Provide the (x, y) coordinate of the cell's center where the given text is located.  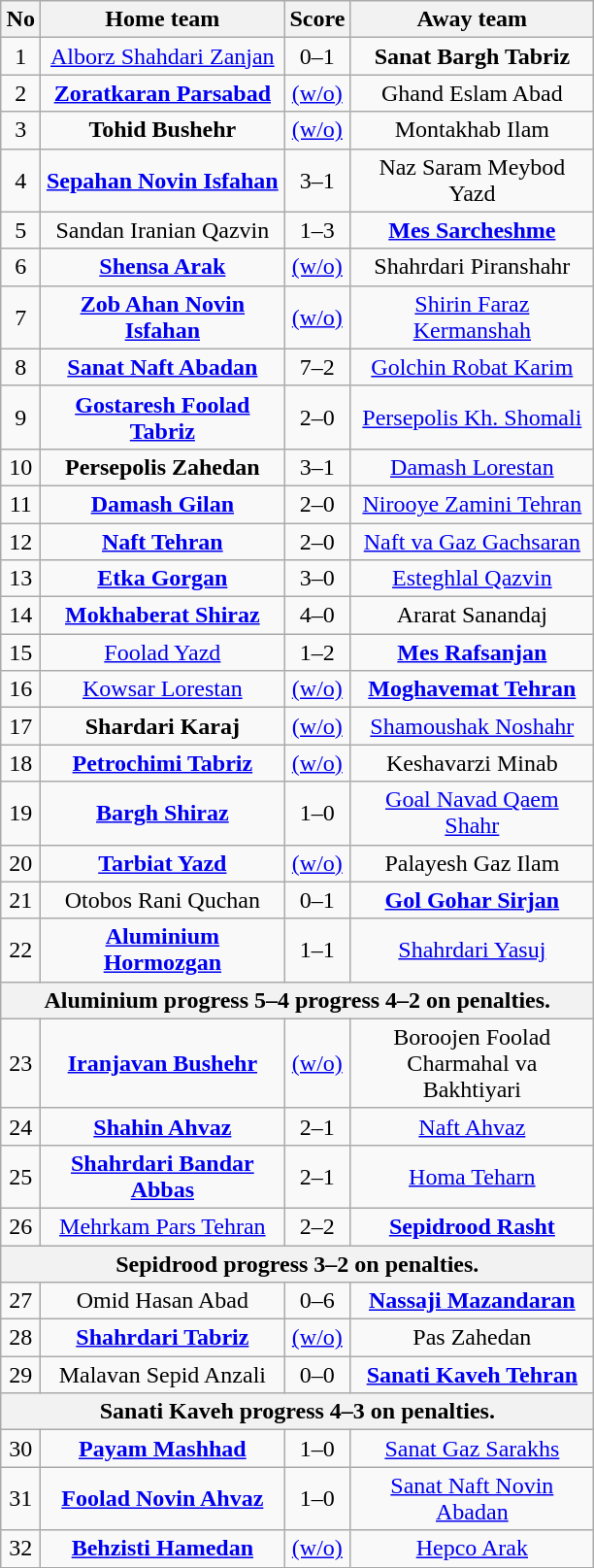
Homa Teharn (472, 1177)
31 (21, 1499)
Bargh Shiraz (163, 814)
Shahrdari Yasuj (472, 950)
Persepolis Kh. Shomali (472, 417)
7–2 (317, 367)
32 (21, 1549)
12 (21, 541)
3–0 (317, 579)
Shensa Arak (163, 267)
24 (21, 1126)
Mes Sarcheshme (472, 230)
Palayesh Gaz Ilam (472, 863)
Shahrdari Bandar Abbas (163, 1177)
28 (21, 1338)
Montakhab Ilam (472, 130)
Zob Ahan Novin Isfahan (163, 317)
18 (21, 763)
Behzisti Hamedan (163, 1549)
15 (21, 652)
13 (21, 579)
Mehrkam Pars Tehran (163, 1226)
Home team (163, 19)
Petrochimi Tabriz (163, 763)
Keshavarzi Minab (472, 763)
Pas Zahedan (472, 1338)
Hepco Arak (472, 1549)
7 (21, 317)
Boroojen Foolad Charmahal va Bakhtiyari (472, 1063)
4 (21, 181)
Naft va Gaz Gachsaran (472, 541)
8 (21, 367)
Sanat Naft Abadan (163, 367)
17 (21, 726)
Moghavemat Tehran (472, 689)
Iranjavan Bushehr (163, 1063)
Ghand Eslam Abad (472, 93)
Sanati Kaveh progress 4–3 on penalties. (297, 1412)
No (21, 19)
Damash Lorestan (472, 467)
Kowsar Lorestan (163, 689)
29 (21, 1375)
21 (21, 900)
1–2 (317, 652)
26 (21, 1226)
Foolad Novin Ahvaz (163, 1499)
Away team (472, 19)
Ararat Sanandaj (472, 616)
Mokhaberat Shiraz (163, 616)
30 (21, 1449)
Mes Rafsanjan (472, 652)
25 (21, 1177)
Gol Gohar Sirjan (472, 900)
Damash Gilan (163, 504)
Tarbiat Yazd (163, 863)
14 (21, 616)
Etka Gorgan (163, 579)
3 (21, 130)
Score (317, 19)
Sanat Bargh Tabriz (472, 56)
2 (21, 93)
Shirin Faraz Kermanshah (472, 317)
0–0 (317, 1375)
19 (21, 814)
9 (21, 417)
27 (21, 1301)
Gostaresh Foolad Tabriz (163, 417)
11 (21, 504)
Aluminium progress 5–4 progress 4–2 on penalties. (297, 1000)
20 (21, 863)
Naz Saram Meybod Yazd (472, 181)
Shahrdari Piranshahr (472, 267)
22 (21, 950)
6 (21, 267)
Payam Mashhad (163, 1449)
Foolad Yazd (163, 652)
5 (21, 230)
Sanat Gaz Sarakhs (472, 1449)
Sepidrood progress 3–2 on penalties. (297, 1263)
2–2 (317, 1226)
Aluminium Hormozgan (163, 950)
1 (21, 56)
Tohid Bushehr (163, 130)
Omid Hasan Abad (163, 1301)
1–3 (317, 230)
10 (21, 467)
Shahrdari Tabriz (163, 1338)
Esteghlal Qazvin (472, 579)
16 (21, 689)
1–1 (317, 950)
Malavan Sepid Anzali (163, 1375)
Sepidrood Rasht (472, 1226)
Zoratkaran Parsabad (163, 93)
Alborz Shahdari Zanjan (163, 56)
Nirooye Zamini Tehran (472, 504)
Naft Tehran (163, 541)
Sandan Iranian Qazvin (163, 230)
Naft Ahvaz (472, 1126)
23 (21, 1063)
Nassaji Mazandaran (472, 1301)
Persepolis Zahedan (163, 467)
Golchin Robat Karim (472, 367)
Sanat Naft Novin Abadan (472, 1499)
Sepahan Novin Isfahan (163, 181)
Sanati Kaveh Tehran (472, 1375)
Shahin Ahvaz (163, 1126)
0–6 (317, 1301)
Otobos Rani Quchan (163, 900)
Goal Navad Qaem Shahr (472, 814)
Shardari Karaj (163, 726)
4–0 (317, 616)
Shamoushak Noshahr (472, 726)
